Output the [X, Y] coordinate of the center of the cell containing the given text.  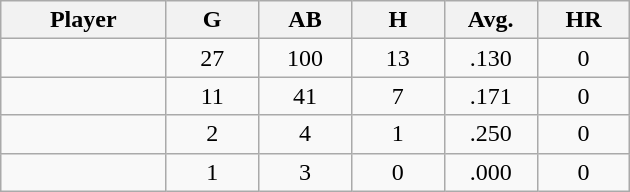
G [212, 20]
7 [398, 96]
27 [212, 58]
H [398, 20]
11 [212, 96]
3 [306, 172]
.000 [490, 172]
2 [212, 134]
100 [306, 58]
.171 [490, 96]
.250 [490, 134]
13 [398, 58]
.130 [490, 58]
AB [306, 20]
Player [84, 20]
41 [306, 96]
4 [306, 134]
Avg. [490, 20]
HR [584, 20]
